Detect which cell encompasses the target text, then output its [x, y] center coordinate. 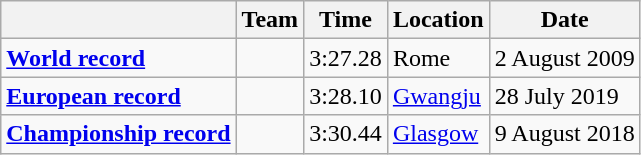
3:30.44 [346, 134]
Team [270, 20]
Rome [438, 58]
Gwangju [438, 96]
28 July 2019 [564, 96]
Glasgow [438, 134]
3:28.10 [346, 96]
Date [564, 20]
9 August 2018 [564, 134]
Location [438, 20]
3:27.28 [346, 58]
Time [346, 20]
Championship record [118, 134]
European record [118, 96]
World record [118, 58]
2 August 2009 [564, 58]
